Provide the [x, y] coordinate of the cell's center where the given text is located.  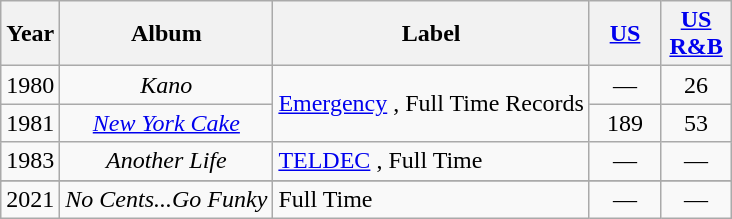
Emergency , Full Time Records [432, 104]
1983 [30, 161]
2021 [30, 199]
Another Life [166, 161]
US [624, 34]
1981 [30, 123]
26 [696, 85]
Year [30, 34]
Label [432, 34]
Album [166, 34]
New York Cake [166, 123]
USR&B [696, 34]
No Cents...Go Funky [166, 199]
TELDEC , Full Time [432, 161]
Full Time [432, 199]
53 [696, 123]
189 [624, 123]
1980 [30, 85]
Kano [166, 85]
